Find where the given text appears and provide that cell's center as [X, Y] coordinate. 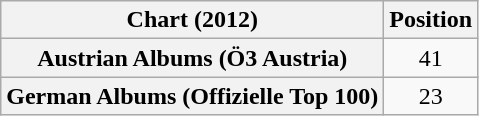
23 [431, 96]
41 [431, 58]
German Albums (Offizielle Top 100) [192, 96]
Chart (2012) [192, 20]
Position [431, 20]
Austrian Albums (Ö3 Austria) [192, 58]
